Locate the cell with the specified text and output its (x, y) center coordinate. 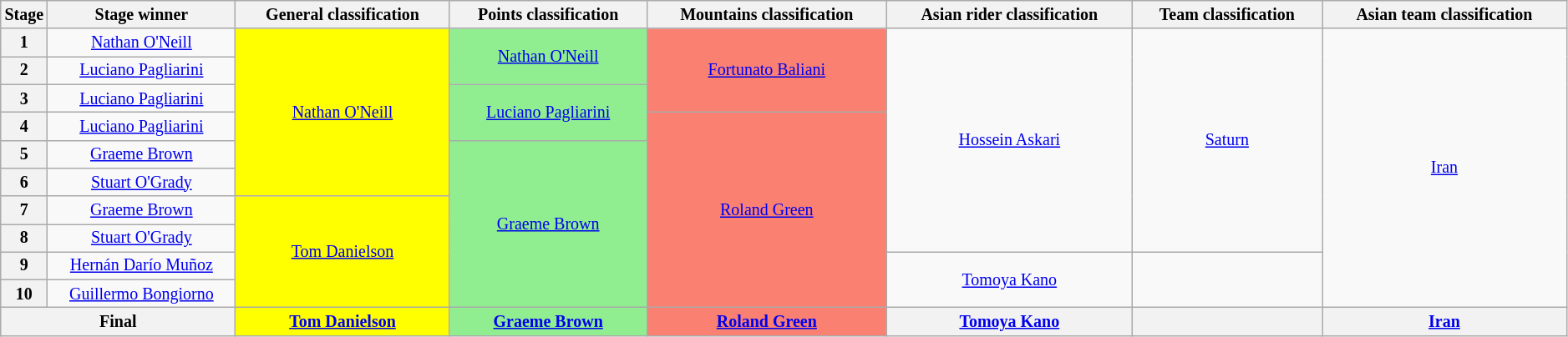
Mountains classification (767, 15)
3 (24, 98)
2 (24, 70)
9 (24, 265)
General classification (343, 15)
1 (24, 43)
10 (24, 294)
Fortunato Baliani (767, 71)
4 (24, 127)
8 (24, 239)
Asian rider classification (1010, 15)
Hernán Darío Muñoz (142, 265)
Points classification (548, 15)
6 (24, 182)
Hossein Askari (1010, 141)
Team classification (1226, 15)
Stage (24, 15)
Saturn (1226, 141)
7 (24, 210)
Stage winner (142, 15)
Final (119, 322)
5 (24, 153)
Asian team classification (1445, 15)
Guillermo Bongiorno (142, 294)
